Extract the [X, Y] coordinate from the center of the cell holding the provided text.  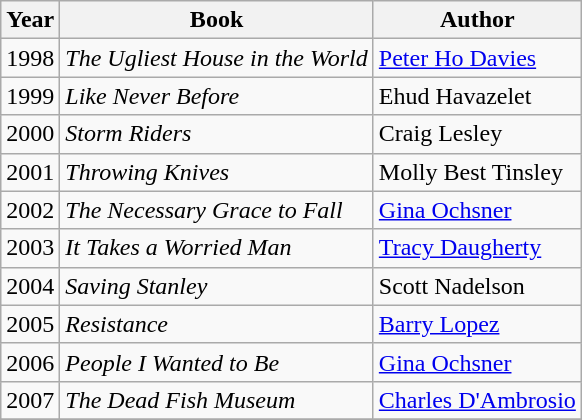
Ehud Havazelet [477, 96]
2004 [30, 286]
1998 [30, 58]
Throwing Knives [217, 172]
2006 [30, 362]
Molly Best Tinsley [477, 172]
Book [217, 20]
The Dead Fish Museum [217, 400]
2000 [30, 134]
2003 [30, 248]
2007 [30, 400]
2002 [30, 210]
The Ugliest House in the World [217, 58]
Craig Lesley [477, 134]
Tracy Daugherty [477, 248]
Resistance [217, 324]
Like Never Before [217, 96]
It Takes a Worried Man [217, 248]
Storm Riders [217, 134]
Barry Lopez [477, 324]
People I Wanted to Be [217, 362]
The Necessary Grace to Fall [217, 210]
2001 [30, 172]
Peter Ho Davies [477, 58]
Charles D'Ambrosio [477, 400]
Author [477, 20]
2005 [30, 324]
Scott Nadelson [477, 286]
1999 [30, 96]
Year [30, 20]
Saving Stanley [217, 286]
